Locate the cell with the specified text and output its [X, Y] center coordinate. 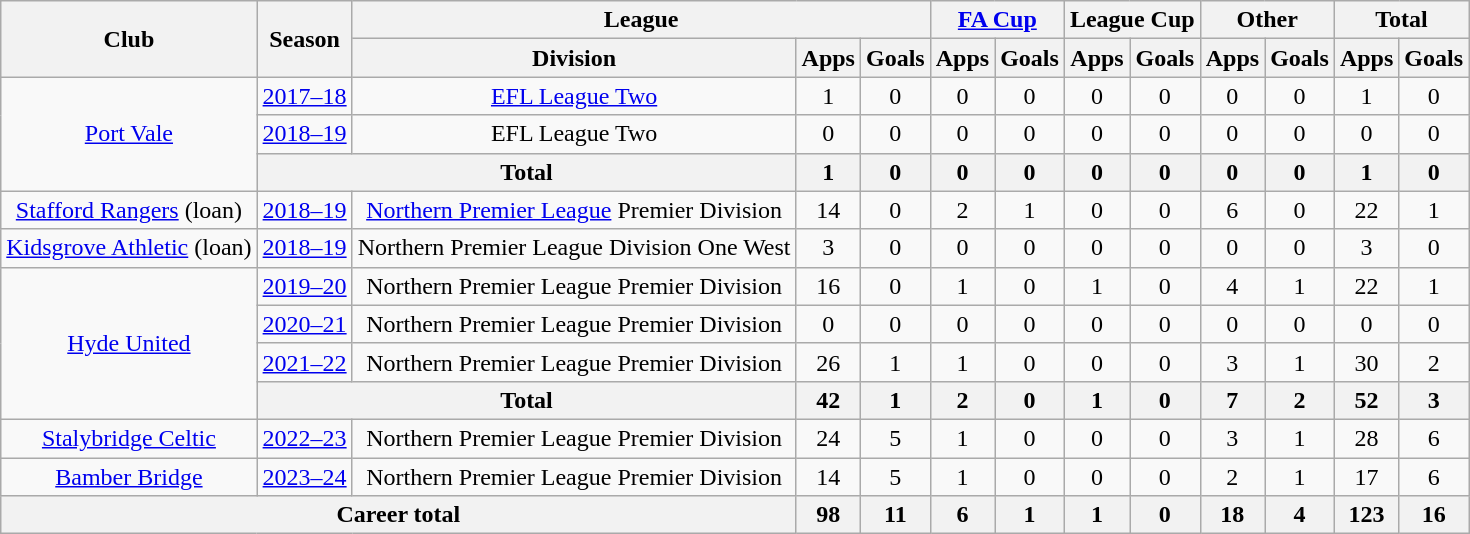
Club [129, 39]
Stalybridge Celtic [129, 438]
Hyde United [129, 343]
Stafford Rangers (loan) [129, 210]
League [641, 20]
2023–24 [304, 477]
Division [574, 58]
17 [1366, 477]
Bamber Bridge [129, 477]
Season [304, 39]
30 [1366, 362]
52 [1366, 400]
2021–22 [304, 362]
Port Vale [129, 134]
24 [828, 438]
42 [828, 400]
2020–21 [304, 324]
2019–20 [304, 286]
11 [895, 515]
123 [1366, 515]
Kidsgrove Athletic (loan) [129, 248]
2022–23 [304, 438]
26 [828, 362]
7 [1232, 400]
Northern Premier League Division One West [574, 248]
2017–18 [304, 96]
Other [1267, 20]
28 [1366, 438]
FA Cup [997, 20]
98 [828, 515]
18 [1232, 515]
League Cup [1132, 20]
Career total [398, 515]
